Scan for the cell matching the given text and deliver its (X, Y) coordinate at center. 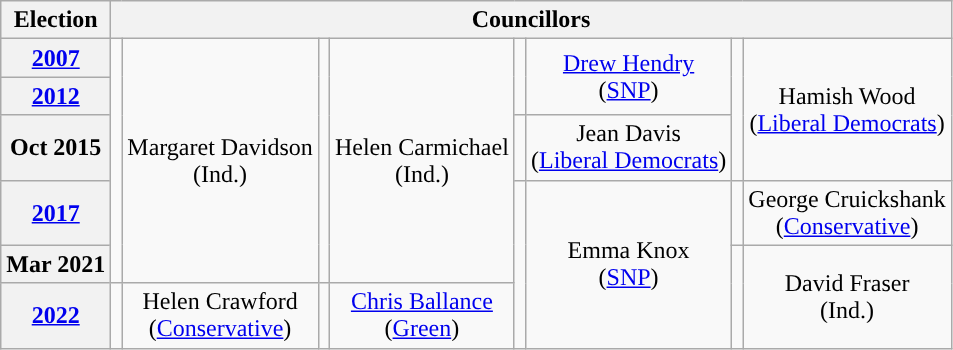
Councillors (532, 20)
Mar 2021 (56, 264)
Margaret Davidson(Ind.) (220, 161)
Drew Hendry(SNP) (628, 77)
Hamish Wood(Liberal Democrats) (848, 110)
Election (56, 20)
Jean Davis(Liberal Democrats) (628, 148)
Chris Ballance(Green) (422, 316)
2017 (56, 212)
Helen Crawford(Conservative) (220, 316)
2022 (56, 316)
David Fraser(Ind.) (848, 296)
Emma Knox(SNP) (628, 264)
Oct 2015 (56, 148)
2012 (56, 96)
George Cruickshank(Conservative) (848, 212)
Helen Carmichael(Ind.) (422, 161)
2007 (56, 58)
